Search for the cell housing the specified text and yield its (X, Y) center coordinate. 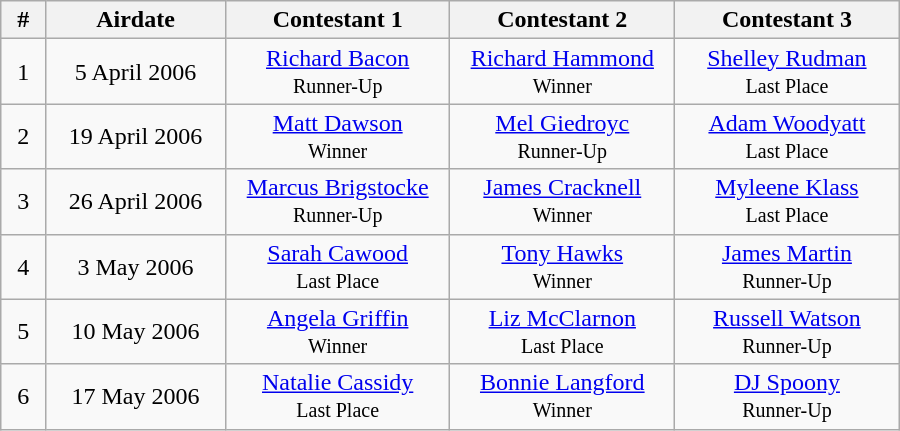
Contestant 1 (338, 20)
Contestant 2 (562, 20)
17 May 2006 (136, 396)
Matt DawsonWinner (338, 136)
6 (24, 396)
Myleene KlassLast Place (788, 202)
1 (24, 72)
Tony HawksWinner (562, 266)
Bonnie LangfordWinner (562, 396)
10 May 2006 (136, 332)
Liz McClarnonLast Place (562, 332)
4 (24, 266)
Russell WatsonRunner-Up (788, 332)
5 April 2006 (136, 72)
Shelley RudmanLast Place (788, 72)
Sarah CawoodLast Place (338, 266)
Richard BaconRunner-Up (338, 72)
DJ SpoonyRunner-Up (788, 396)
James CracknellWinner (562, 202)
Richard HammondWinner (562, 72)
James MartinRunner-Up (788, 266)
3 (24, 202)
# (24, 20)
2 (24, 136)
Marcus BrigstockeRunner-Up (338, 202)
Angela GriffinWinner (338, 332)
Adam WoodyattLast Place (788, 136)
Mel GiedroycRunner-Up (562, 136)
Contestant 3 (788, 20)
26 April 2006 (136, 202)
5 (24, 332)
Airdate (136, 20)
3 May 2006 (136, 266)
Natalie CassidyLast Place (338, 396)
19 April 2006 (136, 136)
